Provide the (x, y) coordinate of the cell's center where the given text is located.  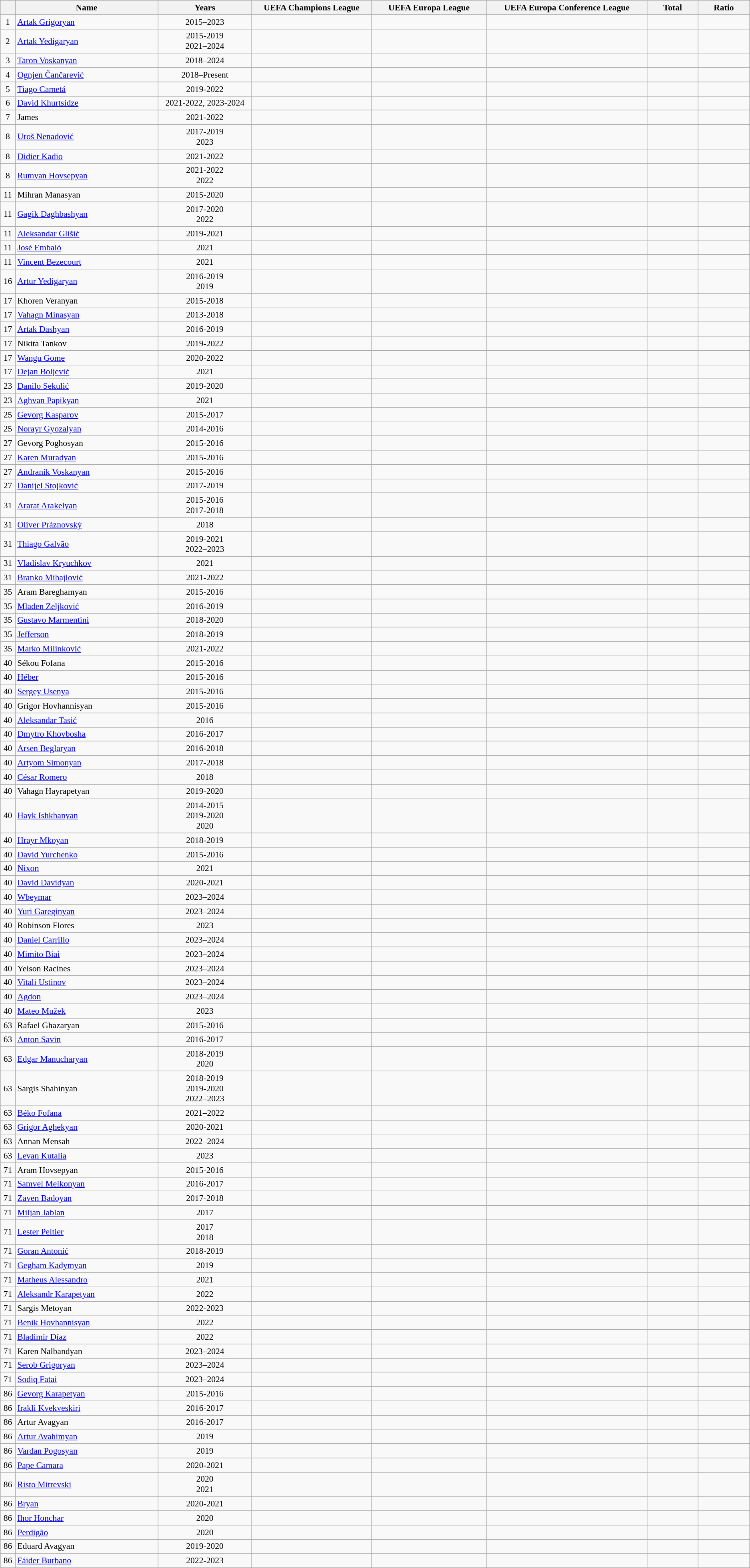
Béko Fofana (86, 1113)
Sergey Usenya (86, 692)
4 (8, 75)
Aleksandr Karapetyan (86, 1294)
2015-2017 (205, 415)
Aleksandar Glišić (86, 234)
2021-2022 2022 (205, 175)
Rumyan Hovsepyan (86, 175)
2016-2018 (205, 749)
Vladislav Kryuchkov (86, 563)
Ognjen Čančarević (86, 75)
Ratio (724, 8)
Yeison Racines (86, 969)
Artur Avagyan (86, 1422)
David Khurtsidze (86, 103)
Total (673, 8)
2017 (205, 1213)
Uroš Nenadović (86, 137)
Sargis Shahinyan (86, 1089)
2017 2018 (205, 1232)
Name (86, 8)
Samvel Melkonyan (86, 1184)
Serob Grigoryan (86, 1365)
2017-2019 (205, 486)
César Romero (86, 777)
Wbeymar (86, 897)
Wangu Gome (86, 358)
Danijel Stojković (86, 486)
Benik Hovhannisyan (86, 1323)
Nixon (86, 869)
2 (8, 41)
Artak Grigoryan (86, 22)
UEFA Champions League (311, 8)
Artur Avahimyan (86, 1437)
Years (205, 8)
Artur Yedigaryan (86, 282)
Miljan Jablan (86, 1213)
Andranik Voskanyan (86, 472)
Rafael Ghazaryan (86, 1025)
Pape Camara (86, 1465)
Branko Mihajlović (86, 578)
2015-2019 2021–2024 (205, 41)
Mladen Zeljković (86, 606)
Vahagn Minasyan (86, 315)
Aram Bareghamyan (86, 592)
Anton Savin (86, 1040)
Artak Yedigaryan (86, 41)
2014-2016 (205, 429)
Dejan Boljević (86, 372)
Taron Voskanyan (86, 61)
Vitali Ustinov (86, 983)
Lester Peltier (86, 1232)
Oliver Práznovský (86, 525)
James (86, 118)
Matheus Alessandro (86, 1280)
Eduard Avagyan (86, 1546)
Aleksandar Tasić (86, 720)
Grigor Aghekyan (86, 1127)
2013-2018 (205, 315)
David Yurchenko (86, 855)
Bryan (86, 1504)
2017-2020 2022 (205, 214)
2021-2022, 2023-2024 (205, 103)
Tiago Cametá (86, 89)
2018-2019 2019-2020 2022–2023 (205, 1089)
Ararat Arakelyan (86, 505)
16 (8, 282)
Ihor Honchar (86, 1518)
2016-2019 2019 (205, 282)
Sargis Metoyan (86, 1308)
Robinson Flores (86, 926)
Gagik Daghbashyan (86, 214)
2018–2024 (205, 61)
Gevorg Poghosyan (86, 443)
Khoren Veranyan (86, 301)
Risto Mitrevski (86, 1484)
Agdon (86, 997)
2016 (205, 720)
Arsen Beglaryan (86, 749)
Aram Hovsepyan (86, 1170)
Bladimir Díaz (86, 1337)
Aghvan Papikyan (86, 401)
Irakli Kvekveskiri (86, 1408)
Karen Nalbandyan (86, 1351)
2021–2022 (205, 1113)
Thiago Galvão (86, 544)
Fáider Burbano (86, 1561)
Mihran Manasyan (86, 195)
Karen Muradyan (86, 457)
Gevorg Kasparov (86, 415)
3 (8, 61)
Artak Dashyan (86, 330)
Danilo Sekulić (86, 386)
Daniel Carrillo (86, 940)
Mimito Biai (86, 954)
Vahagn Hayrapetyan (86, 791)
Norayr Gyozalyan (86, 429)
5 (8, 89)
2018-2019 2020 (205, 1059)
Levan Kutalia (86, 1156)
Yuri Gareginyan (86, 911)
David Davidyan (86, 883)
Gustavo Marmentini (86, 620)
2015-2016 2017-2018 (205, 505)
2020-2022 (205, 358)
Goran Antonić (86, 1251)
Artyom Simonyan (86, 763)
2014-2015 2019-2020 2020 (205, 816)
UEFA Europa League (429, 8)
Héber (86, 677)
UEFA Europa Conference League (566, 8)
2018-2020 (205, 620)
Jefferson (86, 635)
Grigor Hovhannisyan (86, 706)
2018–Present (205, 75)
Hayk Ishkhanyan (86, 816)
2017-2019 2023 (205, 137)
2015-2018 (205, 301)
2015–2023 (205, 22)
Zaven Badoyan (86, 1198)
2022–2024 (205, 1142)
Perdigão (86, 1532)
Nikita Tankov (86, 344)
Vincent Bezecourt (86, 262)
Mateo Mužek (86, 1011)
Sodiq Fatai (86, 1380)
Gevorg Karapetyan (86, 1394)
7 (8, 118)
2015-2020 (205, 195)
Hrayr Mkoyan (86, 840)
Sékou Fofana (86, 663)
Vardan Pogosyan (86, 1451)
Annan Mensah (86, 1142)
Dmytro Khovbosha (86, 734)
1 (8, 22)
2019-2021 2022–2023 (205, 544)
Didier Kadio (86, 156)
Gegham Kadymyan (86, 1266)
6 (8, 103)
Marko Milinković (86, 649)
2020 2021 (205, 1484)
Edgar Manucharyan (86, 1059)
José Embaló (86, 248)
2019-2021 (205, 234)
